Locate the cell with the specified text and output its [x, y] center coordinate. 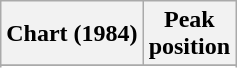
Chart (1984) [72, 34]
Peakposition [189, 34]
